Return [x, y] of the center of cell containing provided text 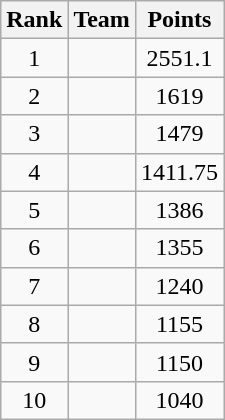
3 [34, 134]
7 [34, 286]
Team [102, 20]
1040 [179, 400]
2 [34, 96]
1355 [179, 248]
8 [34, 324]
Points [179, 20]
10 [34, 400]
1479 [179, 134]
1155 [179, 324]
1386 [179, 210]
1 [34, 58]
1619 [179, 96]
4 [34, 172]
6 [34, 248]
2551.1 [179, 58]
5 [34, 210]
Rank [34, 20]
9 [34, 362]
1240 [179, 286]
1150 [179, 362]
1411.75 [179, 172]
